From the cell containing the given text, extract its center point as (x, y) coordinate. 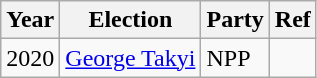
Year (30, 20)
NPP (235, 58)
Party (235, 20)
Ref (292, 20)
Election (130, 20)
2020 (30, 58)
George Takyi (130, 58)
